Search for the cell housing the specified text and yield its (x, y) center coordinate. 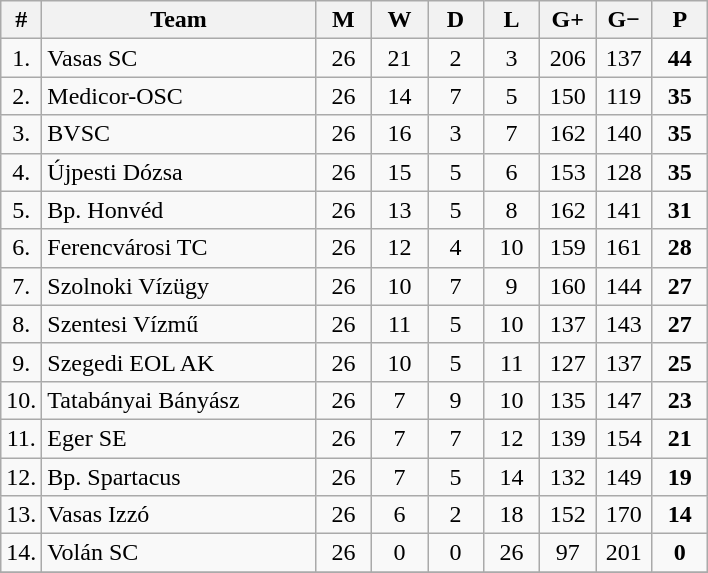
147 (624, 400)
11. (22, 438)
160 (568, 286)
19 (680, 477)
9. (22, 362)
31 (680, 210)
1. (22, 58)
G+ (568, 20)
150 (568, 96)
7. (22, 286)
154 (624, 438)
Ferencvárosi TC (179, 248)
# (22, 20)
Vasas Izzó (179, 515)
159 (568, 248)
M (343, 20)
128 (624, 172)
25 (680, 362)
15 (399, 172)
44 (680, 58)
Team (179, 20)
5. (22, 210)
144 (624, 286)
16 (399, 134)
140 (624, 134)
Eger SE (179, 438)
141 (624, 210)
Szentesi Vízmű (179, 324)
8 (512, 210)
132 (568, 477)
D (456, 20)
6. (22, 248)
Vasas SC (179, 58)
Újpesti Dózsa (179, 172)
12. (22, 477)
170 (624, 515)
201 (624, 553)
139 (568, 438)
4. (22, 172)
10. (22, 400)
Tatabányai Bányász (179, 400)
BVSC (179, 134)
23 (680, 400)
127 (568, 362)
143 (624, 324)
13 (399, 210)
Volán SC (179, 553)
2. (22, 96)
G− (624, 20)
L (512, 20)
P (680, 20)
206 (568, 58)
Bp. Spartacus (179, 477)
3. (22, 134)
Szegedi EOL AK (179, 362)
8. (22, 324)
18 (512, 515)
4 (456, 248)
153 (568, 172)
161 (624, 248)
149 (624, 477)
13. (22, 515)
28 (680, 248)
152 (568, 515)
Medicor-OSC (179, 96)
119 (624, 96)
14. (22, 553)
Szolnoki Vízügy (179, 286)
W (399, 20)
Bp. Honvéd (179, 210)
135 (568, 400)
97 (568, 553)
